Scan for the cell matching the given text and deliver its [x, y] coordinate at center. 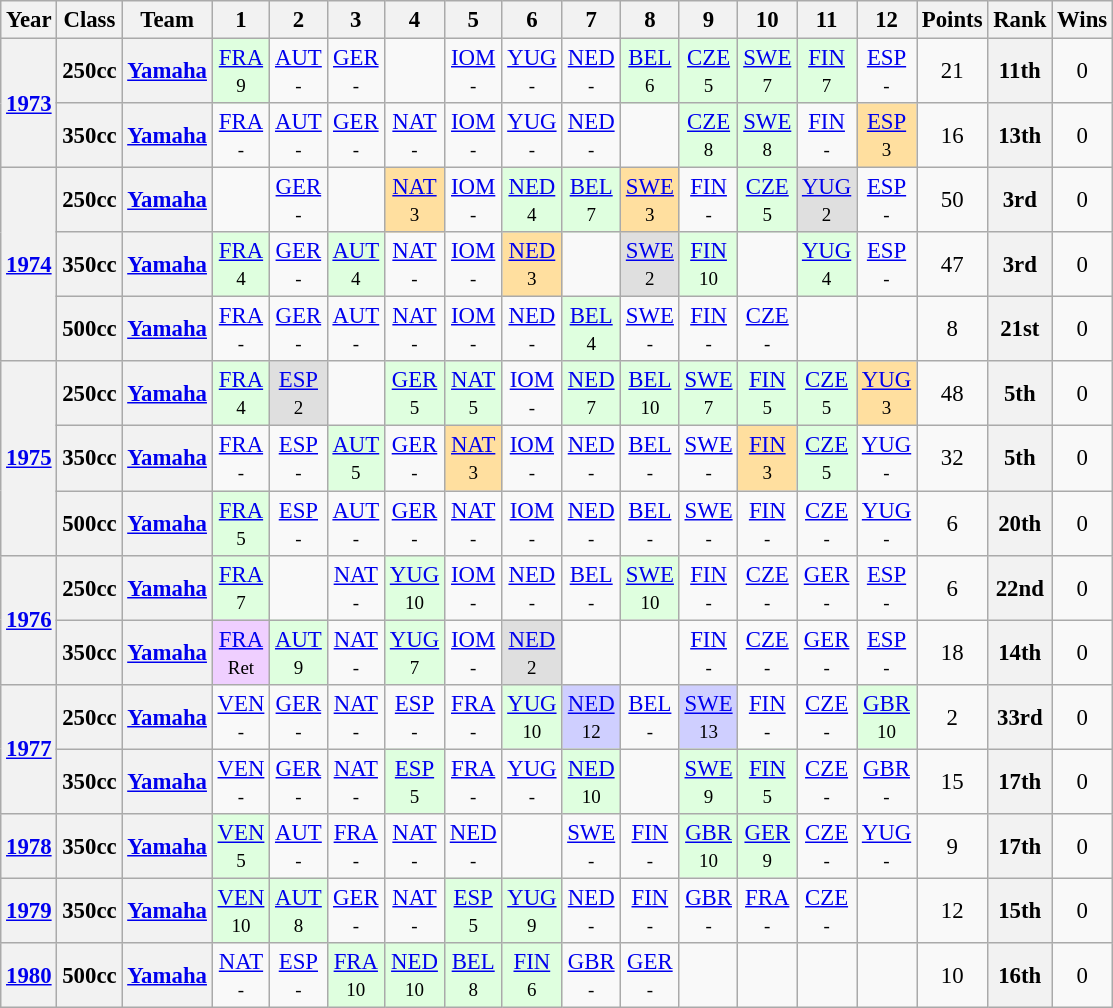
SWE10 [650, 588]
14th [1020, 652]
NAT5 [472, 394]
13th [1020, 136]
21 [952, 72]
3 [356, 20]
11th [1020, 72]
Year [29, 20]
BEL4 [592, 330]
VEN5 [240, 846]
AUT5 [356, 458]
1979 [29, 910]
BEL8 [472, 976]
32 [952, 458]
YUG7 [415, 652]
ESP2 [298, 394]
Wins [1082, 20]
1975 [29, 459]
YUG9 [532, 910]
BEL10 [650, 394]
15th [1020, 910]
21st [1020, 330]
CZE8 [708, 136]
18 [952, 652]
YUG2 [827, 200]
SWE8 [768, 136]
1974 [29, 265]
GER5 [415, 394]
NED12 [592, 716]
NED4 [532, 200]
5 [472, 20]
FRA9 [240, 72]
YUG3 [887, 394]
1976 [29, 620]
AUT9 [298, 652]
FRARet [240, 652]
50 [952, 200]
15 [952, 782]
FRA5 [240, 524]
FIN6 [532, 976]
1980 [29, 976]
YUG4 [827, 264]
16 [952, 136]
SWE3 [650, 200]
Class [90, 20]
47 [952, 264]
SWE13 [708, 716]
VEN10 [240, 910]
Points [952, 20]
FIN10 [708, 264]
SWE2 [650, 264]
AUT8 [298, 910]
NED2 [532, 652]
1978 [29, 846]
22nd [1020, 588]
AUT4 [356, 264]
48 [952, 394]
NED3 [532, 264]
1973 [29, 104]
BEL7 [592, 200]
ESP3 [887, 136]
33rd [1020, 716]
SWE9 [708, 782]
FRA10 [356, 976]
1 [240, 20]
Team [167, 20]
NED7 [592, 394]
16th [1020, 976]
1977 [29, 748]
11 [827, 20]
20th [1020, 524]
Rank [1020, 20]
GER9 [768, 846]
BEL6 [650, 72]
7 [592, 20]
FRA7 [240, 588]
FIN7 [827, 72]
FIN3 [768, 458]
4 [415, 20]
